From the cell containing the given text, extract its center point as [X, Y] coordinate. 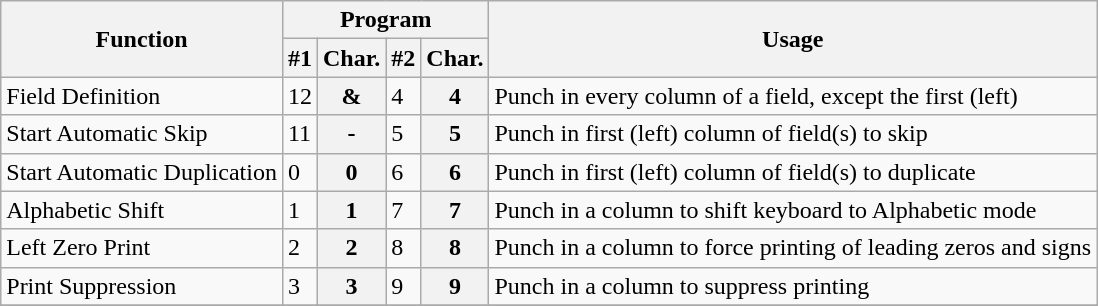
& [352, 96]
#1 [300, 58]
12 [300, 96]
11 [300, 134]
Punch in a column to shift keyboard to Alphabetic mode [793, 210]
Punch in first (left) column of field(s) to duplicate [793, 172]
Usage [793, 39]
- [352, 134]
Left Zero Print [142, 248]
#2 [404, 58]
Alphabetic Shift [142, 210]
Punch in a column to force printing of leading zeros and signs [793, 248]
Program [386, 20]
Start Automatic Duplication [142, 172]
Print Suppression [142, 286]
Punch in every column of a field, except the first (left) [793, 96]
Start Automatic Skip [142, 134]
Function [142, 39]
Punch in first (left) column of field(s) to skip [793, 134]
Punch in a column to suppress printing [793, 286]
Field Definition [142, 96]
